Output the [X, Y] coordinate of the center of the cell containing the given text.  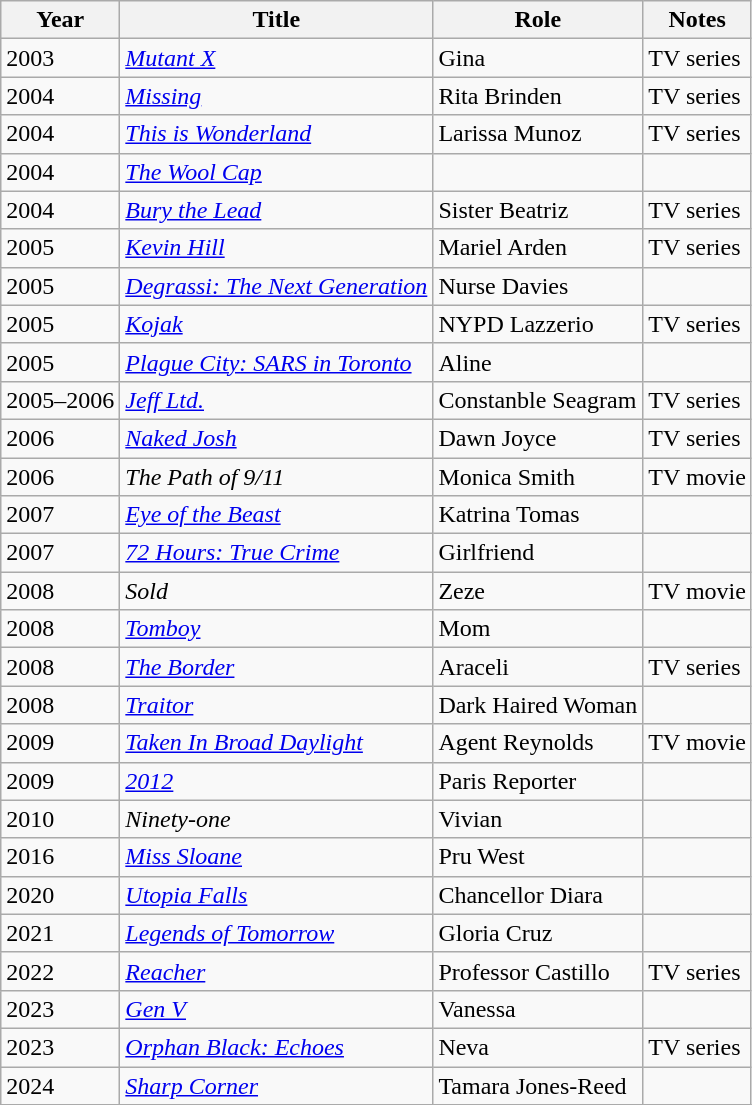
Naked Josh [276, 438]
Girlfriend [538, 553]
Role [538, 20]
Reacher [276, 971]
72 Hours: True Crime [276, 553]
2010 [60, 819]
Kevin Hill [276, 248]
Chancellor Diara [538, 895]
Larissa Munoz [538, 134]
2016 [60, 857]
The Wool Cap [276, 172]
Professor Castillo [538, 971]
The Path of 9/11 [276, 477]
Orphan Black: Echoes [276, 1047]
Traitor [276, 705]
Katrina Tomas [538, 515]
2003 [60, 58]
Plague City: SARS in Toronto [276, 362]
Tomboy [276, 629]
Mom [538, 629]
Dawn Joyce [538, 438]
2005–2006 [60, 400]
Neva [538, 1047]
Ninety-one [276, 819]
2024 [60, 1085]
NYPD Lazzerio [538, 324]
Gina [538, 58]
Sister Beatriz [538, 210]
Legends of Tomorrow [276, 933]
2012 [276, 781]
Eye of the Beast [276, 515]
Taken In Broad Daylight [276, 743]
Vanessa [538, 1009]
Agent Reynolds [538, 743]
Jeff Ltd. [276, 400]
Bury the Lead [276, 210]
Year [60, 20]
Vivian [538, 819]
Degrassi: The Next Generation [276, 286]
This is Wonderland [276, 134]
Pru West [538, 857]
Mutant X [276, 58]
Utopia Falls [276, 895]
Missing [276, 96]
Title [276, 20]
Kojak [276, 324]
Nurse Davies [538, 286]
Sold [276, 591]
Rita Brinden [538, 96]
Mariel Arden [538, 248]
Araceli [538, 667]
Aline [538, 362]
Gen V [276, 1009]
Constanble Seagram [538, 400]
Miss Sloane [276, 857]
Dark Haired Woman [538, 705]
Notes [698, 20]
Paris Reporter [538, 781]
2020 [60, 895]
Gloria Cruz [538, 933]
Zeze [538, 591]
The Border [276, 667]
2021 [60, 933]
Sharp Corner [276, 1085]
2022 [60, 971]
Monica Smith [538, 477]
Tamara Jones-Reed [538, 1085]
